Search for the cell housing the specified text and yield its [x, y] center coordinate. 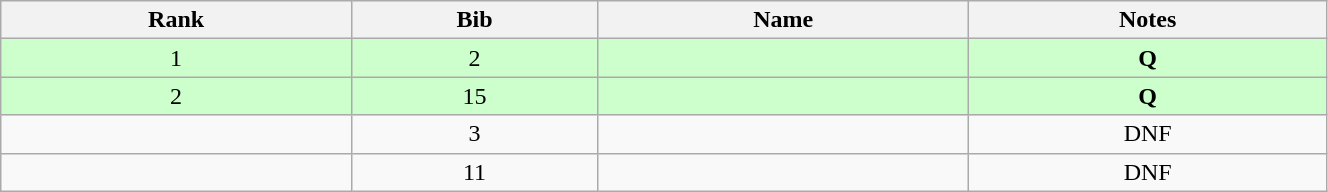
11 [474, 172]
Name [784, 20]
Notes [1148, 20]
3 [474, 134]
1 [176, 58]
Rank [176, 20]
15 [474, 96]
Bib [474, 20]
